From the cell containing the given text, extract its center point as (X, Y) coordinate. 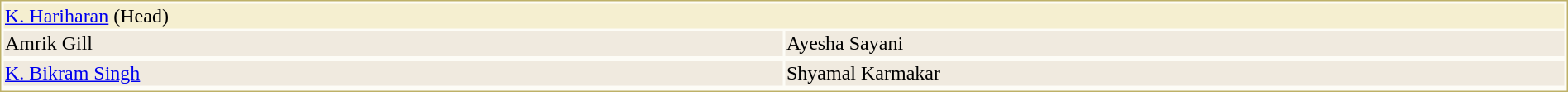
K. Hariharan (Head) (784, 16)
Amrik Gill (393, 44)
Shyamal Karmakar (1175, 74)
Ayesha Sayani (1175, 44)
K. Bikram Singh (393, 74)
